Determine the [x, y] coordinate at the center of the cell enclosing the given text.  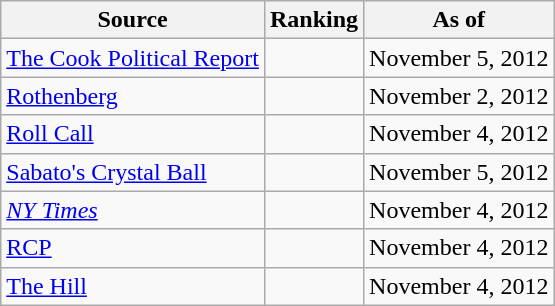
NY Times [133, 210]
The Hill [133, 286]
November 2, 2012 [459, 96]
Roll Call [133, 134]
As of [459, 20]
Sabato's Crystal Ball [133, 172]
RCP [133, 248]
Source [133, 20]
Ranking [314, 20]
Rothenberg [133, 96]
The Cook Political Report [133, 58]
